Scan for the cell matching the given text and deliver its [x, y] coordinate at center. 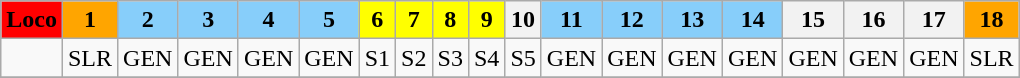
S2 [414, 58]
14 [752, 20]
16 [873, 20]
Loco [32, 20]
13 [692, 20]
S1 [377, 58]
18 [992, 20]
5 [329, 20]
9 [486, 20]
4 [268, 20]
S5 [523, 58]
10 [523, 20]
2 [148, 20]
3 [208, 20]
6 [377, 20]
11 [571, 20]
S3 [450, 58]
1 [90, 20]
8 [450, 20]
17 [934, 20]
12 [632, 20]
15 [813, 20]
S4 [486, 58]
7 [414, 20]
